From the cell containing the given text, extract its center point as [X, Y] coordinate. 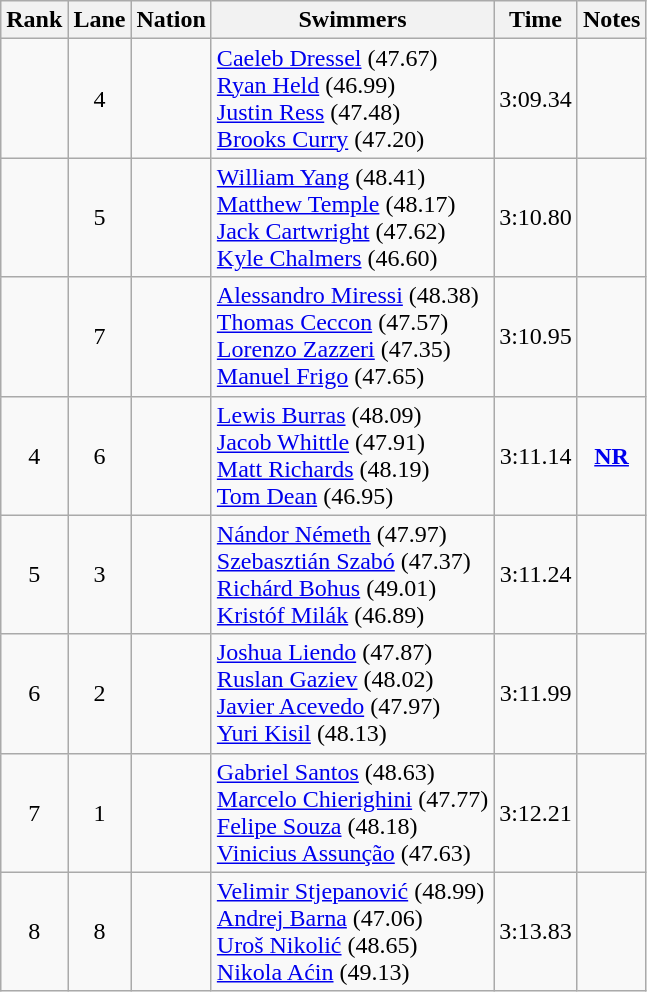
William Yang (48.41)Matthew Temple (48.17)Jack Cartwright (47.62)Kyle Chalmers (46.60) [352, 218]
Rank [34, 20]
3 [100, 574]
Alessandro Miressi (48.38)Thomas Ceccon (47.57)Lorenzo Zazzeri (47.35)Manuel Frigo (47.65) [352, 336]
3:09.34 [536, 98]
Nándor Németh (47.97)Szebasztián Szabó (47.37)Richárd Bohus (49.01)Kristóf Milák (46.89) [352, 574]
3:10.80 [536, 218]
Time [536, 20]
3:10.95 [536, 336]
3:11.14 [536, 456]
Swimmers [352, 20]
1 [100, 812]
3:11.24 [536, 574]
Lane [100, 20]
2 [100, 694]
Notes [611, 20]
Caeleb Dressel (47.67)Ryan Held (46.99)Justin Ress (47.48)Brooks Curry (47.20) [352, 98]
Lewis Burras (48.09)Jacob Whittle (47.91)Matt Richards (48.19)Tom Dean (46.95) [352, 456]
3:12.21 [536, 812]
Joshua Liendo (47.87)Ruslan Gaziev (48.02)Javier Acevedo (47.97)Yuri Kisil (48.13) [352, 694]
NR [611, 456]
3:11.99 [536, 694]
Gabriel Santos (48.63)Marcelo Chierighini (47.77)Felipe Souza (48.18)Vinicius Assunção (47.63) [352, 812]
Velimir Stjepanović (48.99)Andrej Barna (47.06)Uroš Nikolić (48.65)Nikola Aćin (49.13) [352, 932]
Nation [171, 20]
3:13.83 [536, 932]
